Return (X, Y) of the center of cell containing provided text 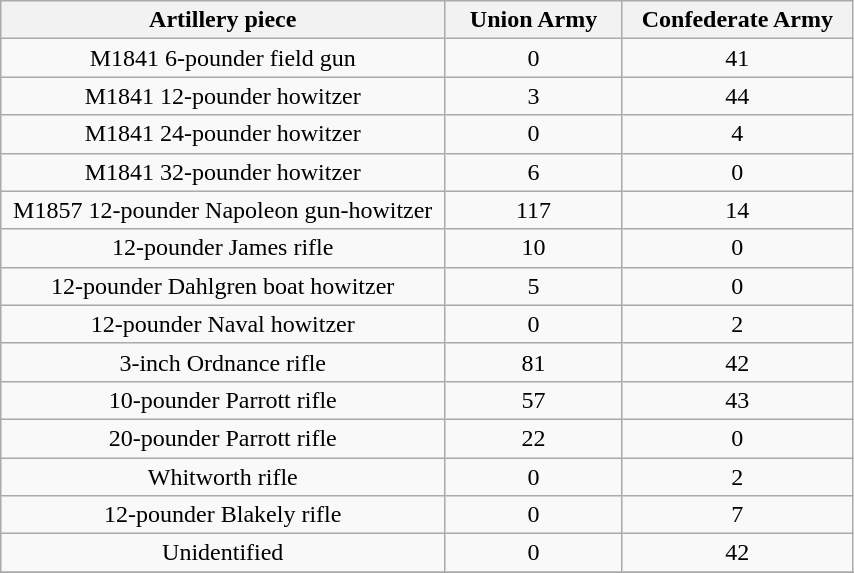
14 (737, 210)
M1841 12-pounder howitzer (223, 96)
3 (534, 96)
117 (534, 210)
10-pounder Parrott rifle (223, 400)
12-pounder Blakely rifle (223, 515)
M1841 32-pounder howitzer (223, 172)
Whitworth rifle (223, 477)
41 (737, 58)
12-pounder Dahlgren boat howitzer (223, 286)
3-inch Ordnance rifle (223, 362)
M1841 24-pounder howitzer (223, 134)
57 (534, 400)
44 (737, 96)
Unidentified (223, 553)
6 (534, 172)
Union Army (534, 20)
M1857 12-pounder Napoleon gun-howitzer (223, 210)
5 (534, 286)
12-pounder Naval howitzer (223, 324)
43 (737, 400)
20-pounder Parrott rifle (223, 438)
Artillery piece (223, 20)
22 (534, 438)
10 (534, 248)
4 (737, 134)
7 (737, 515)
81 (534, 362)
M1841 6-pounder field gun (223, 58)
Confederate Army (737, 20)
12-pounder James rifle (223, 248)
